For the text-containing cell, return its midpoint in (x, y) coordinate format. 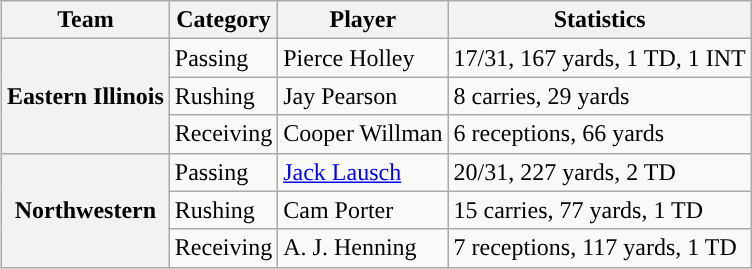
Pierce Holley (363, 58)
Jack Lausch (363, 172)
8 carries, 29 yards (600, 96)
Eastern Illinois (86, 96)
Statistics (600, 20)
7 receptions, 117 yards, 1 TD (600, 248)
Cooper Willman (363, 134)
Team (86, 20)
Category (223, 20)
Cam Porter (363, 210)
17/31, 167 yards, 1 TD, 1 INT (600, 58)
6 receptions, 66 yards (600, 134)
15 carries, 77 yards, 1 TD (600, 210)
Player (363, 20)
Northwestern (86, 210)
A. J. Henning (363, 248)
Jay Pearson (363, 96)
20/31, 227 yards, 2 TD (600, 172)
